Pinpoint the cell where the given text exists, returning its (X, Y) midpoint coordinate. 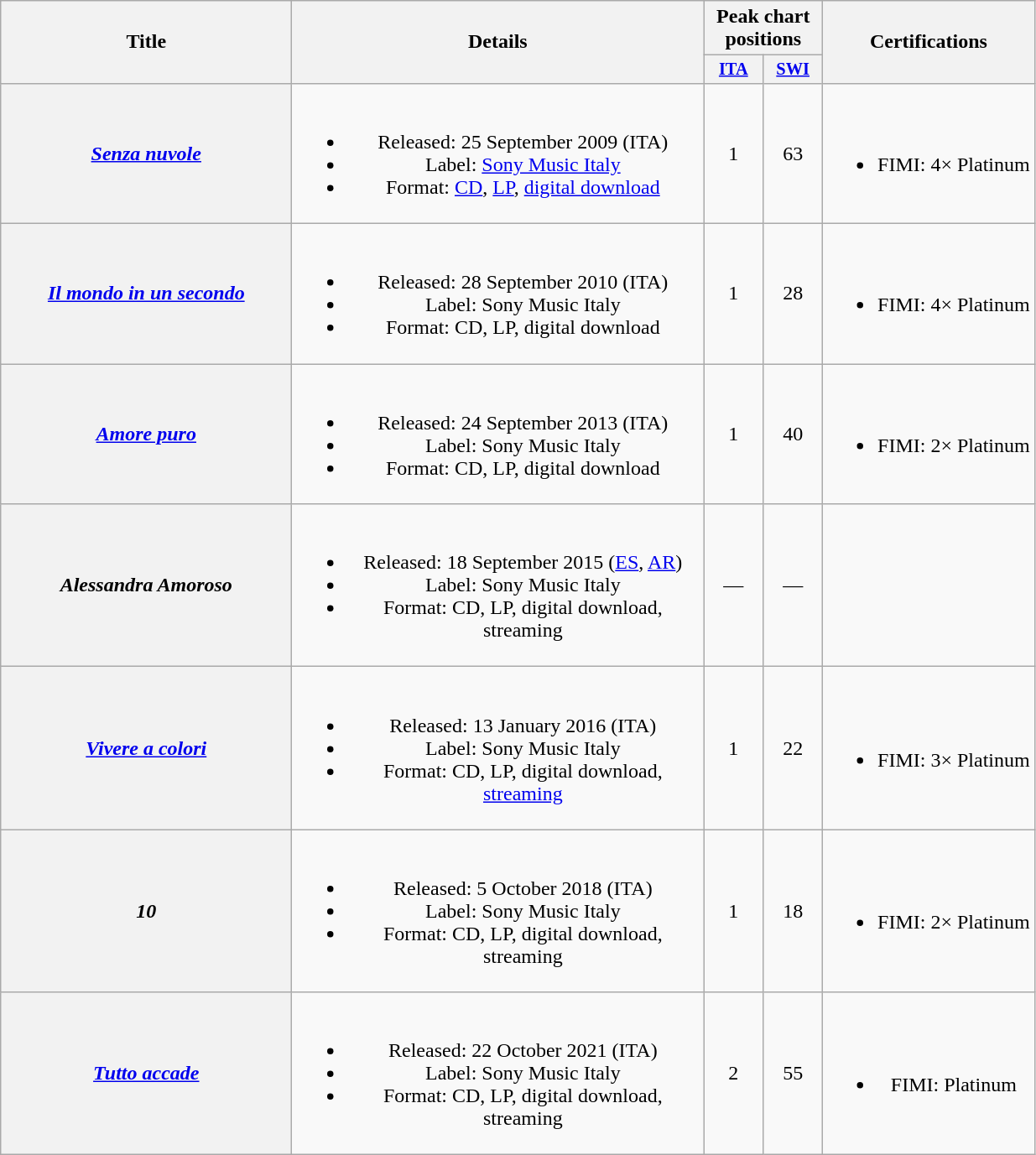
Released: 13 January 2016 (ITA)Label: Sony Music ItalyFormat: CD, LP, digital download, streaming (498, 748)
Alessandra Amoroso (146, 585)
Peak chart positions (763, 29)
Senza nuvole (146, 153)
ITA (733, 70)
Released: 22 October 2021 (ITA)Label: Sony Music ItalyFormat: CD, LP, digital download, streaming (498, 1074)
Details (498, 42)
63 (794, 153)
Released: 25 September 2009 (ITA)Label: Sony Music ItalyFormat: CD, LP, digital download (498, 153)
FIMI: Platinum (929, 1074)
Il mondo in un secondo (146, 294)
Released: 28 September 2010 (ITA)Label: Sony Music ItalyFormat: CD, LP, digital download (498, 294)
Certifications (929, 42)
Released: 24 September 2013 (ITA)Label: Sony Music ItalyFormat: CD, LP, digital download (498, 434)
Amore puro (146, 434)
Released: 5 October 2018 (ITA)Label: Sony Music ItalyFormat: CD, LP, digital download, streaming (498, 911)
10 (146, 911)
2 (733, 1074)
40 (794, 434)
Vivere a colori (146, 748)
18 (794, 911)
22 (794, 748)
55 (794, 1074)
FIMI: 3× Platinum (929, 748)
Tutto accade (146, 1074)
28 (794, 294)
Released: 18 September 2015 (ES, AR)Label: Sony Music ItalyFormat: CD, LP, digital download, streaming (498, 585)
Title (146, 42)
SWI (794, 70)
